Provide the (X, Y) coordinate of the cell's center where the given text is located.  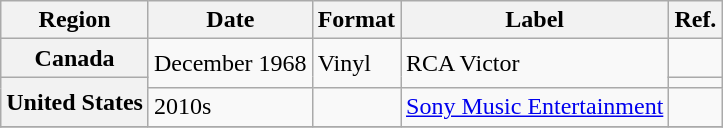
RCA Victor (534, 64)
Ref. (696, 20)
December 1968 (230, 64)
Date (230, 20)
Format (356, 20)
Canada (75, 58)
2010s (230, 107)
United States (75, 102)
Vinyl (356, 64)
Region (75, 20)
Sony Music Entertainment (534, 107)
Label (534, 20)
